Find where the given text appears and provide that cell's center as (x, y) coordinate. 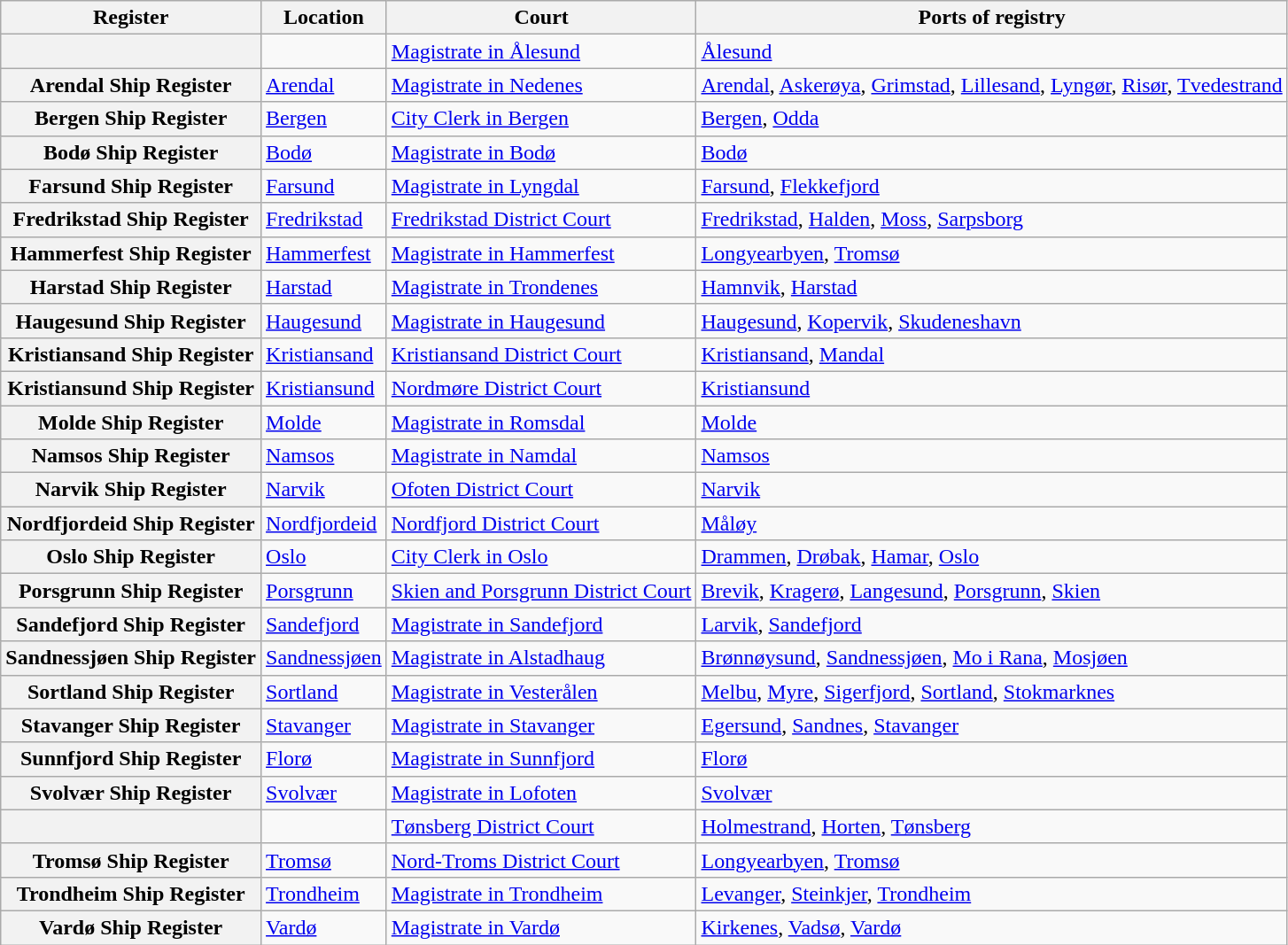
Haugesund (324, 321)
Register (131, 18)
Harstad Ship Register (131, 287)
Brønnøysund, Sandnessjøen, Mo i Rana, Mosjøen (992, 658)
Porsgrunn Ship Register (131, 591)
Ofoten District Court (541, 490)
Magistrate in Romsdal (541, 422)
Levanger, Steinkjer, Trondheim (992, 894)
City Clerk in Bergen (541, 119)
Namsos Ship Register (131, 456)
Arendal (324, 85)
Oslo Ship Register (131, 557)
Magistrate in Sunnfjord (541, 759)
Magistrate in Trondenes (541, 287)
Magistrate in Haugesund (541, 321)
Brevik, Kragerø, Langesund, Porsgrunn, Skien (992, 591)
Kirkenes, Vadsø, Vardø (992, 927)
Skien and Porsgrunn District Court (541, 591)
Magistrate in Stavanger (541, 725)
Ålesund (992, 51)
Magistrate in Namdal (541, 456)
Hammerfest (324, 253)
Kristiansand (324, 354)
Kristiansand Ship Register (131, 354)
Drammen, Drøbak, Hamar, Oslo (992, 557)
Haugesund Ship Register (131, 321)
Fredrikstad (324, 220)
Harstad (324, 287)
Stavanger (324, 725)
Nordfjordeid (324, 523)
Sandefjord (324, 624)
City Clerk in Oslo (541, 557)
Arendal Ship Register (131, 85)
Kristiansand, Mandal (992, 354)
Nordmøre District Court (541, 388)
Farsund (324, 186)
Sortland (324, 692)
Magistrate in Bodø (541, 152)
Magistrate in Alstadhaug (541, 658)
Magistrate in Trondheim (541, 894)
Magistrate in Lyngdal (541, 186)
Magistrate in Lofoten (541, 793)
Svolvær Ship Register (131, 793)
Fredrikstad, Halden, Moss, Sarpsborg (992, 220)
Bodø Ship Register (131, 152)
Fredrikstad District Court (541, 220)
Kristiansund Ship Register (131, 388)
Magistrate in Nedenes (541, 85)
Fredrikstad Ship Register (131, 220)
Vardø Ship Register (131, 927)
Måløy (992, 523)
Sortland Ship Register (131, 692)
Stavanger Ship Register (131, 725)
Porsgrunn (324, 591)
Molde Ship Register (131, 422)
Nordfjord District Court (541, 523)
Magistrate in Sandefjord (541, 624)
Court (541, 18)
Oslo (324, 557)
Hamnvik, Harstad (992, 287)
Egersund, Sandnes, Stavanger (992, 725)
Narvik Ship Register (131, 490)
Melbu, Myre, Sigerfjord, Sortland, Stokmarknes (992, 692)
Vardø (324, 927)
Tønsberg District Court (541, 826)
Sandnessjøen (324, 658)
Larvik, Sandefjord (992, 624)
Farsund Ship Register (131, 186)
Sunnfjord Ship Register (131, 759)
Sandnessjøen Ship Register (131, 658)
Tromsø Ship Register (131, 860)
Holmestrand, Horten, Tønsberg (992, 826)
Tromsø (324, 860)
Magistrate in Ålesund (541, 51)
Magistrate in Vardø (541, 927)
Trondheim (324, 894)
Nord-Troms District Court (541, 860)
Kristiansand District Court (541, 354)
Arendal, Askerøya, Grimstad, Lillesand, Lyngør, Risør, Tvedestrand (992, 85)
Bergen Ship Register (131, 119)
Ports of registry (992, 18)
Bergen (324, 119)
Magistrate in Vesterålen (541, 692)
Location (324, 18)
Nordfjordeid Ship Register (131, 523)
Farsund, Flekkefjord (992, 186)
Trondheim Ship Register (131, 894)
Bergen, Odda (992, 119)
Magistrate in Hammerfest (541, 253)
Haugesund, Kopervik, Skudeneshavn (992, 321)
Sandefjord Ship Register (131, 624)
Hammerfest Ship Register (131, 253)
